For the text-containing cell, return its midpoint in (x, y) coordinate format. 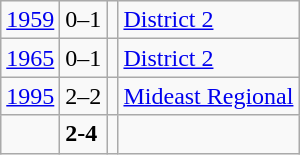
1959 (30, 20)
2-4 (84, 134)
Mideast Regional (208, 96)
1995 (30, 96)
2–2 (84, 96)
1965 (30, 58)
